Find where the given text appears and provide that cell's center as [X, Y] coordinate. 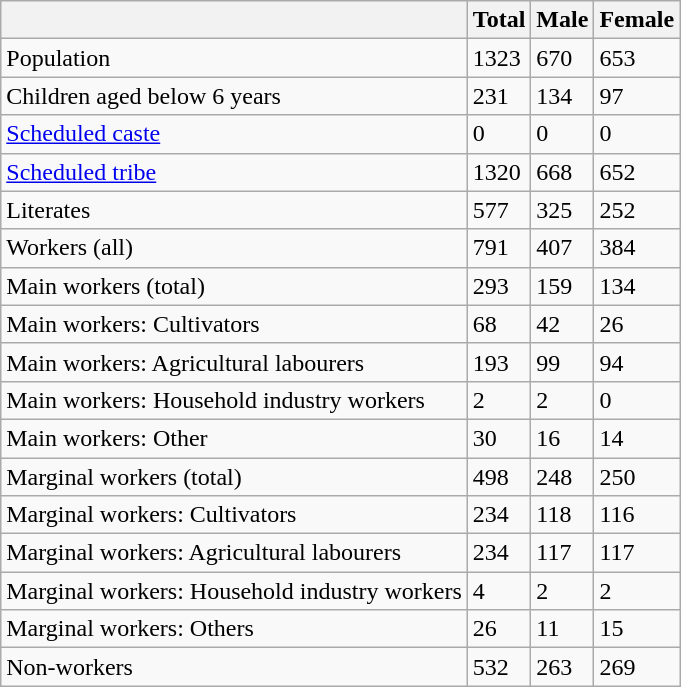
116 [637, 515]
384 [637, 248]
Total [499, 20]
193 [499, 362]
Scheduled caste [234, 134]
670 [562, 58]
Main workers: Agricultural labourers [234, 362]
Literates [234, 210]
Male [562, 20]
94 [637, 362]
Children aged below 6 years [234, 96]
Main workers: Household industry workers [234, 400]
1320 [499, 172]
231 [499, 96]
Workers (all) [234, 248]
668 [562, 172]
4 [499, 591]
Marginal workers: Agricultural labourers [234, 553]
Marginal workers: Others [234, 629]
407 [562, 248]
118 [562, 515]
Non-workers [234, 667]
30 [499, 438]
577 [499, 210]
11 [562, 629]
653 [637, 58]
Female [637, 20]
532 [499, 667]
293 [499, 286]
1323 [499, 58]
652 [637, 172]
791 [499, 248]
498 [499, 477]
159 [562, 286]
248 [562, 477]
15 [637, 629]
68 [499, 324]
Scheduled tribe [234, 172]
16 [562, 438]
42 [562, 324]
Population [234, 58]
Main workers: Cultivators [234, 324]
Marginal workers: Household industry workers [234, 591]
14 [637, 438]
Main workers (total) [234, 286]
Marginal workers: Cultivators [234, 515]
263 [562, 667]
250 [637, 477]
97 [637, 96]
99 [562, 362]
Marginal workers (total) [234, 477]
252 [637, 210]
269 [637, 667]
Main workers: Other [234, 438]
325 [562, 210]
